From the cell containing the given text, extract its center point as [X, Y] coordinate. 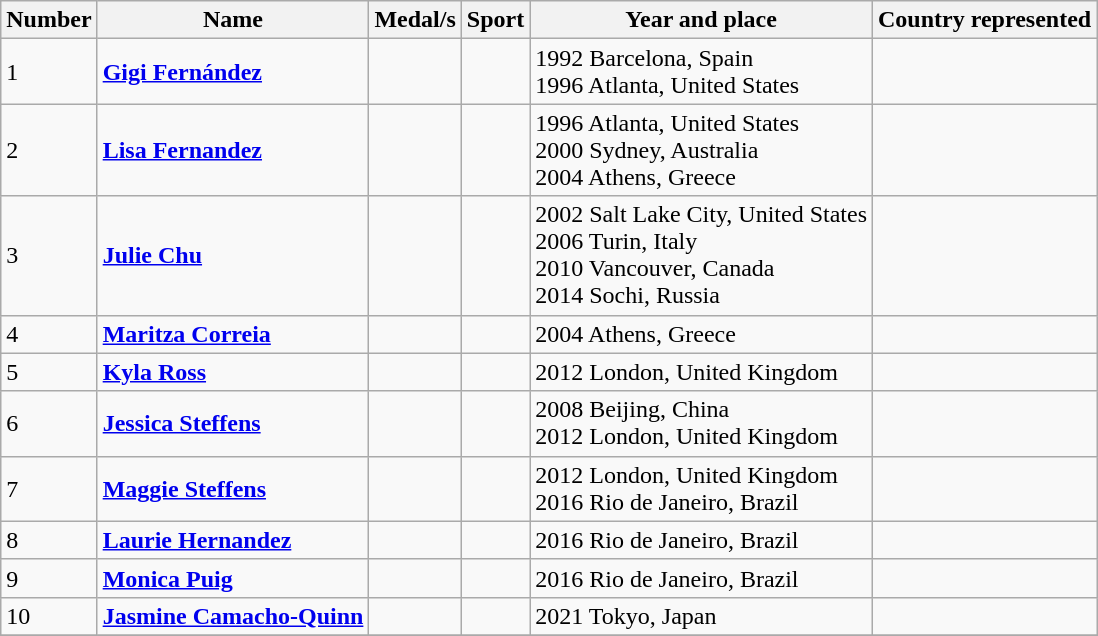
Medal/s [415, 20]
Monica Puig [233, 578]
Jasmine Camacho-Quinn [233, 616]
Name [233, 20]
Gigi Fernández [233, 72]
1 [49, 72]
Country represented [985, 20]
Sport [495, 20]
2002 Salt Lake City, United States2006 Turin, Italy2010 Vancouver, Canada2014 Sochi, Russia [702, 256]
5 [49, 372]
Maritza Correia [233, 334]
Year and place [702, 20]
2008 Beijing, China2012 London, United Kingdom [702, 424]
Laurie Hernandez [233, 540]
1992 Barcelona, Spain1996 Atlanta, United States [702, 72]
8 [49, 540]
Number [49, 20]
Kyla Ross [233, 372]
Lisa Fernandez [233, 150]
Julie Chu [233, 256]
7 [49, 488]
2012 London, United Kingdom2016 Rio de Janeiro, Brazil [702, 488]
3 [49, 256]
2012 London, United Kingdom [702, 372]
1996 Atlanta, United States2000 Sydney, Australia2004 Athens, Greece [702, 150]
4 [49, 334]
2021 Tokyo, Japan [702, 616]
6 [49, 424]
2 [49, 150]
9 [49, 578]
10 [49, 616]
Maggie Steffens [233, 488]
Jessica Steffens [233, 424]
2004 Athens, Greece [702, 334]
